Provide the (x, y) coordinate of the cell's center where the given text is located.  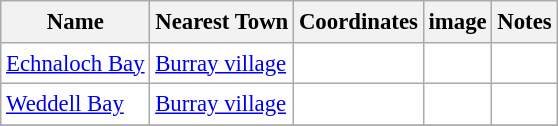
Coordinates (359, 22)
Weddell Bay (76, 104)
image (458, 22)
Notes (524, 22)
Echnaloch Bay (76, 62)
Nearest Town (222, 22)
Name (76, 22)
